Scan for the cell matching the given text and deliver its (X, Y) coordinate at center. 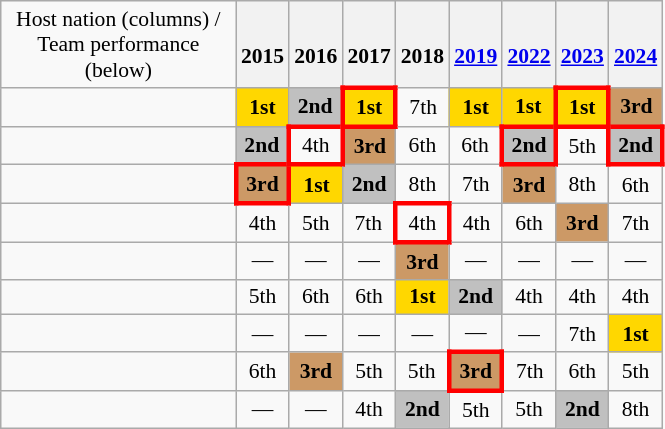
2015 (262, 44)
2023 (582, 44)
2018 (422, 44)
2016 (316, 44)
2022 (528, 44)
2019 (476, 44)
2024 (636, 44)
2017 (368, 44)
Host nation (columns) /Team performance (below) (118, 44)
